Output the [x, y] coordinate of the center of the cell containing the given text.  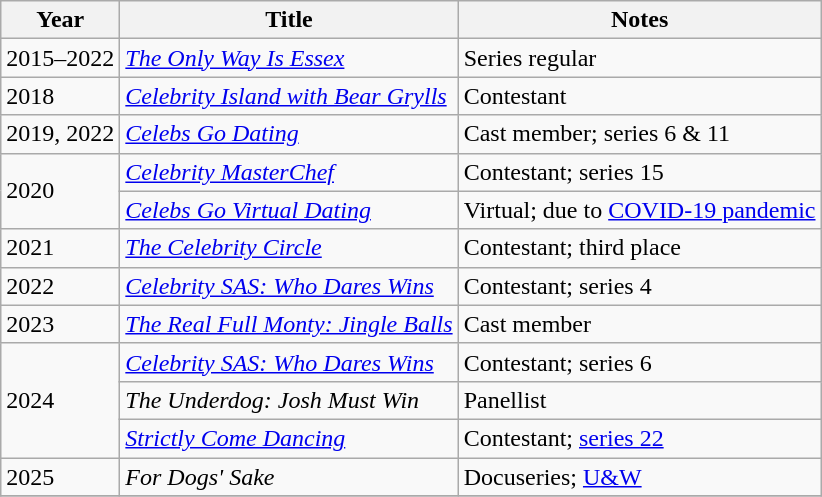
Cast member; series 6 & 11 [640, 134]
Celebs Go Dating [289, 134]
Notes [640, 20]
2020 [60, 191]
2025 [60, 477]
2015–2022 [60, 58]
2023 [60, 324]
Contestant; series 22 [640, 438]
Contestant; series 4 [640, 286]
Celebrity MasterChef [289, 172]
The Real Full Monty: Jingle Balls [289, 324]
Year [60, 20]
The Celebrity Circle [289, 248]
Celebs Go Virtual Dating [289, 210]
The Underdog: Josh Must Win [289, 400]
For Dogs' Sake [289, 477]
Cast member [640, 324]
Series regular [640, 58]
Celebrity Island with Bear Grylls [289, 96]
2018 [60, 96]
Contestant [640, 96]
Contestant; third place [640, 248]
Panellist [640, 400]
The Only Way Is Essex [289, 58]
Docuseries; U&W [640, 477]
2019, 2022 [60, 134]
Strictly Come Dancing [289, 438]
Virtual; due to COVID-19 pandemic [640, 210]
Contestant; series 6 [640, 362]
2024 [60, 400]
Contestant; series 15 [640, 172]
2021 [60, 248]
2022 [60, 286]
Title [289, 20]
